Scan for the cell matching the given text and deliver its [X, Y] coordinate at center. 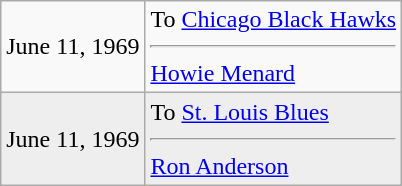
To Chicago Black HawksHowie Menard [274, 47]
To St. Louis BluesRon Anderson [274, 139]
